Return the (X, Y) coordinate for the center point of the cell that contains the specified text.  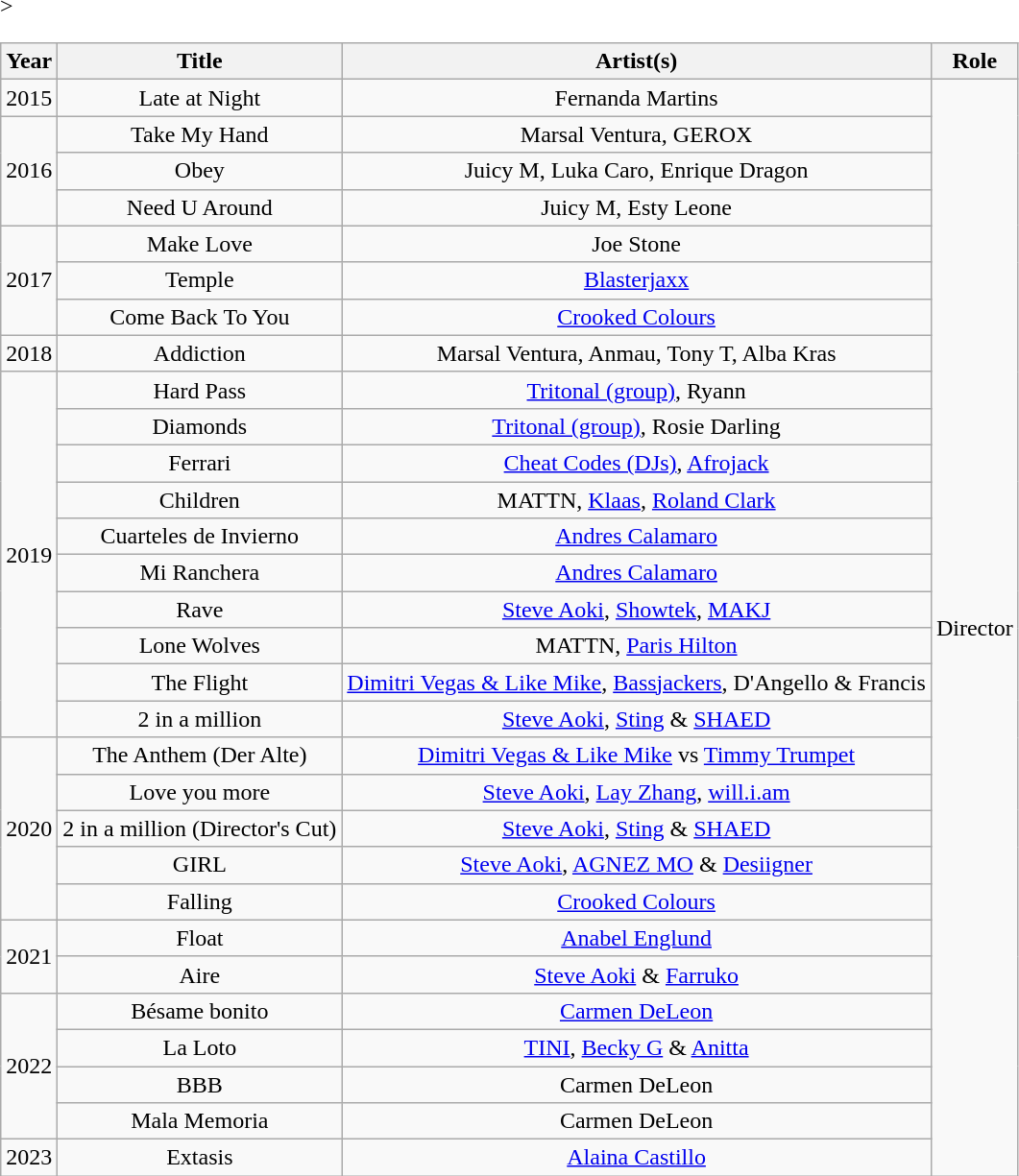
MATTN, Klaas, Roland Clark (637, 500)
Mala Memoria (200, 1121)
Ferrari (200, 463)
2018 (29, 353)
Fernanda Martins (637, 98)
Dimitri Vegas & Like Mike, Bassjackers, D'Angello & Francis (637, 683)
MATTN, Paris Hilton (637, 646)
Director (974, 628)
Children (200, 500)
Make Love (200, 244)
Tritonal (group), Rosie Darling (637, 426)
TINI, Becky G & Anitta (637, 1047)
Blasterjaxx (637, 280)
Artist(s) (637, 61)
2016 (29, 171)
Need U Around (200, 207)
Love you more (200, 792)
Anabel Englund (637, 938)
2015 (29, 98)
Steve Aoki, AGNEZ MO & Desiigner (637, 865)
Role (974, 61)
2 in a million (200, 719)
Falling (200, 901)
BBB (200, 1084)
Aire (200, 974)
The Flight (200, 683)
Steve Aoki, Lay Zhang, will.i.am (637, 792)
2019 (29, 555)
GIRL (200, 865)
Marsal Ventura, Anmau, Tony T, Alba Kras (637, 353)
2022 (29, 1066)
Alaina Castillo (637, 1158)
Mi Ranchera (200, 573)
Take My Hand (200, 134)
Late at Night (200, 98)
Obey (200, 171)
2017 (29, 280)
The Anthem (Der Alte) (200, 756)
Lone Wolves (200, 646)
Extasis (200, 1158)
Addiction (200, 353)
2021 (29, 956)
2023 (29, 1158)
Rave (200, 610)
Dimitri Vegas & Like Mike vs Timmy Trumpet (637, 756)
Cuarteles de Invierno (200, 537)
Joe Stone (637, 244)
Marsal Ventura, GEROX (637, 134)
Year (29, 61)
Title (200, 61)
Tritonal (group), Ryann (637, 390)
Steve Aoki, Showtek, MAKJ (637, 610)
Hard Pass (200, 390)
Juicy M, Luka Caro, Enrique Dragon (637, 171)
Cheat Codes (DJs), Afrojack (637, 463)
Temple (200, 280)
Steve Aoki & Farruko (637, 974)
Diamonds (200, 426)
Come Back To You (200, 317)
La Loto (200, 1047)
2020 (29, 828)
Juicy M, Esty Leone (637, 207)
2 in a million (Director's Cut) (200, 828)
Float (200, 938)
Bésame bonito (200, 1011)
